Scan for the cell matching the given text and deliver its [X, Y] coordinate at center. 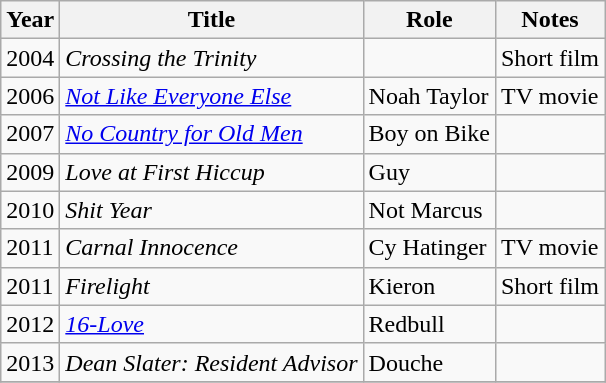
2006 [30, 96]
Guy [429, 172]
Redbull [429, 324]
Not Like Everyone Else [212, 96]
Title [212, 20]
2013 [30, 362]
Firelight [212, 286]
Crossing the Trinity [212, 58]
Role [429, 20]
16-Love [212, 324]
Notes [550, 20]
2004 [30, 58]
Dean Slater: Resident Advisor [212, 362]
Douche [429, 362]
2009 [30, 172]
Love at First Hiccup [212, 172]
2007 [30, 134]
No Country for Old Men [212, 134]
2010 [30, 210]
2012 [30, 324]
Carnal Innocence [212, 248]
Kieron [429, 286]
Year [30, 20]
Noah Taylor [429, 96]
Shit Year [212, 210]
Not Marcus [429, 210]
Cy Hatinger [429, 248]
Boy on Bike [429, 134]
